For the text-containing cell, return its midpoint in (x, y) coordinate format. 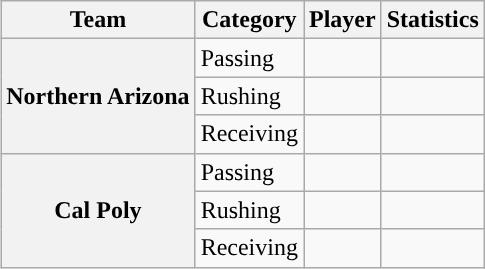
Statistics (432, 20)
Team (98, 20)
Cal Poly (98, 210)
Category (249, 20)
Player (343, 20)
Northern Arizona (98, 96)
